Locate the cell with the specified text and output its [x, y] center coordinate. 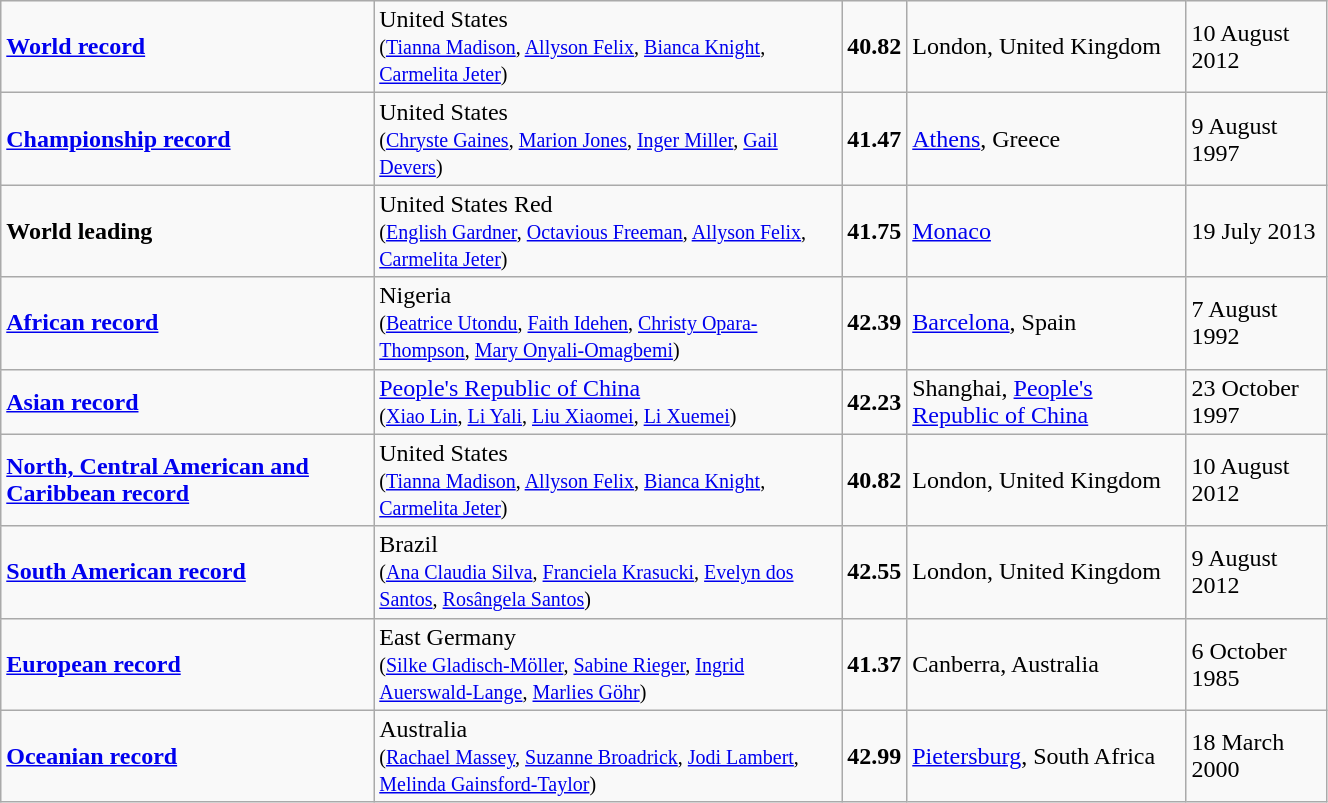
Championship record [188, 139]
Brazil (Ana Claudia Silva, Franciela Krasucki, Evelyn dos Santos, Rosângela Santos) [608, 572]
42.23 [874, 402]
Athens, Greece [1046, 139]
World leading [188, 231]
Monaco [1046, 231]
African record [188, 323]
Australia (Rachael Massey, Suzanne Broadrick, Jodi Lambert, Melinda Gainsford-Taylor) [608, 756]
19 July 2013 [1256, 231]
7 August 1992 [1256, 323]
18 March 2000 [1256, 756]
9 August 2012 [1256, 572]
Pietersburg, South Africa [1046, 756]
41.47 [874, 139]
Oceanian record [188, 756]
42.39 [874, 323]
6 October 1985 [1256, 664]
23 October 1997 [1256, 402]
East Germany (Silke Gladisch-Möller, Sabine Rieger, Ingrid Auerswald-Lange, Marlies Göhr) [608, 664]
Nigeria (Beatrice Utondu, Faith Idehen, Christy Opara-Thompson, Mary Onyali-Omagbemi) [608, 323]
42.55 [874, 572]
42.99 [874, 756]
United States Red(English Gardner, Octavious Freeman, Allyson Felix, Carmelita Jeter) [608, 231]
9 August 1997 [1256, 139]
Barcelona, Spain [1046, 323]
South American record [188, 572]
World record [188, 47]
People's Republic of China (Xiao Lin, Li Yali, Liu Xiaomei, Li Xuemei) [608, 402]
Canberra, Australia [1046, 664]
European record [188, 664]
41.37 [874, 664]
Asian record [188, 402]
Shanghai, People's Republic of China [1046, 402]
41.75 [874, 231]
United States (Chryste Gaines, Marion Jones, Inger Miller, Gail Devers) [608, 139]
North, Central American and Caribbean record [188, 480]
